Detect which cell encompasses the target text, then output its (x, y) center coordinate. 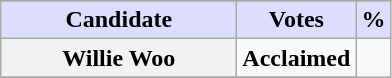
Acclaimed (296, 58)
Willie Woo (119, 58)
Candidate (119, 20)
% (374, 20)
Votes (296, 20)
